Identify which cell holds the provided text, then report its [X, Y] central coordinate. 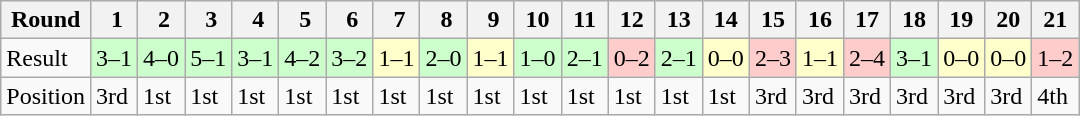
5–1 [208, 58]
20 [1008, 20]
17 [868, 20]
4–2 [302, 58]
4 [256, 20]
2 [162, 20]
Position [46, 96]
5 [302, 20]
13 [678, 20]
2–0 [444, 58]
8 [444, 20]
18 [914, 20]
1–0 [538, 58]
9 [490, 20]
3 [208, 20]
12 [632, 20]
4–0 [162, 58]
15 [772, 20]
14 [726, 20]
7 [396, 20]
1–2 [1056, 58]
Round [46, 20]
16 [820, 20]
19 [962, 20]
10 [538, 20]
21 [1056, 20]
1 [114, 20]
2–4 [868, 58]
0–2 [632, 58]
2–3 [772, 58]
6 [350, 20]
Result [46, 58]
11 [584, 20]
3–2 [350, 58]
4th [1056, 96]
